Identify which cell holds the provided text, then report its [x, y] central coordinate. 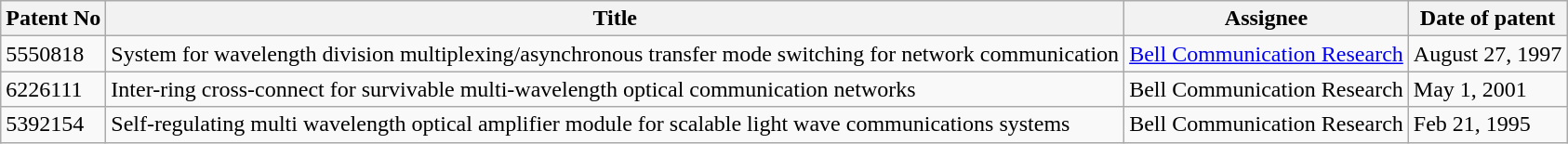
System for wavelength division multiplexing/asynchronous transfer mode switching for network communication [616, 54]
August 27, 1997 [1487, 54]
Inter-ring cross-connect for survivable multi-wavelength optical communication networks [616, 89]
5392154 [54, 124]
Feb 21, 1995 [1487, 124]
Assignee [1267, 19]
6226111 [54, 89]
5550818 [54, 54]
Date of patent [1487, 19]
Self-regulating multi wavelength optical amplifier module for scalable light wave communications systems [616, 124]
Patent No [54, 19]
May 1, 2001 [1487, 89]
Title [616, 19]
